Find where the given text appears and provide that cell's center as [X, Y] coordinate. 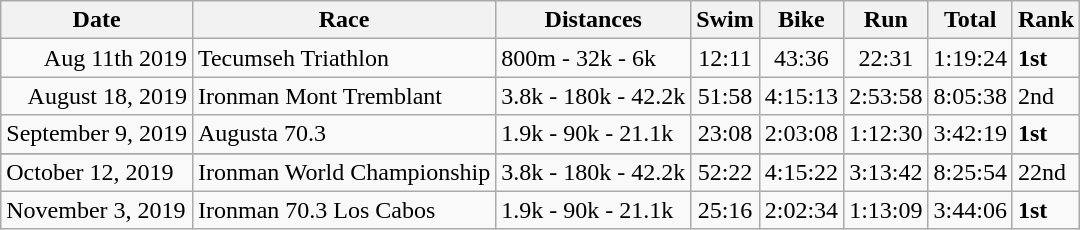
12:11 [725, 58]
Ironman World Championship [344, 172]
Total [970, 20]
September 9, 2019 [97, 134]
Ironman 70.3 Los Cabos [344, 210]
Rank [1046, 20]
2:03:08 [801, 134]
4:15:13 [801, 96]
2:02:34 [801, 210]
November 3, 2019 [97, 210]
4:15:22 [801, 172]
2nd [1046, 96]
52:22 [725, 172]
8:05:38 [970, 96]
Run [886, 20]
1:13:09 [886, 210]
25:16 [725, 210]
51:58 [725, 96]
Date [97, 20]
43:36 [801, 58]
22nd [1046, 172]
1:12:30 [886, 134]
2:53:58 [886, 96]
3:42:19 [970, 134]
800m - 32k - 6k [594, 58]
3:44:06 [970, 210]
Aug 11th 2019 [97, 58]
3:13:42 [886, 172]
8:25:54 [970, 172]
Augusta 70.3 [344, 134]
Swim [725, 20]
Tecumseh Triathlon [344, 58]
Distances [594, 20]
Ironman Mont Tremblant [344, 96]
Bike [801, 20]
23:08 [725, 134]
August 18, 2019 [97, 96]
22:31 [886, 58]
October 12, 2019 [97, 172]
1:19:24 [970, 58]
Race [344, 20]
